Output the [x, y] coordinate of the center of the cell containing the given text.  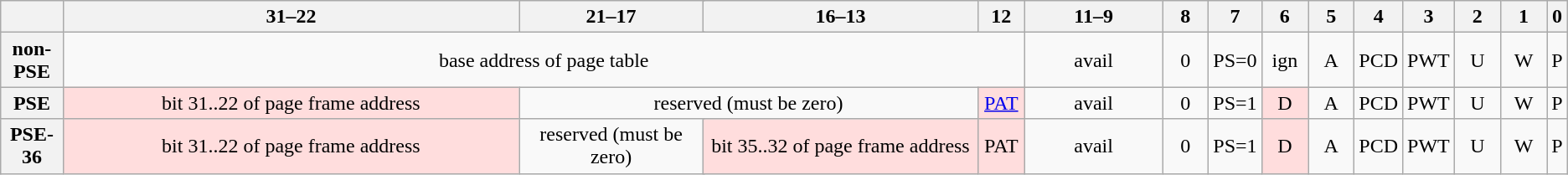
1 [1523, 17]
ign [1285, 60]
5 [1332, 17]
21–17 [611, 17]
11–9 [1093, 17]
PSE [32, 103]
8 [1186, 17]
16–13 [841, 17]
bit 35..32 of page frame address [841, 146]
non-PSE [32, 60]
4 [1379, 17]
3 [1429, 17]
7 [1235, 17]
2 [1478, 17]
PSE-36 [32, 146]
31–22 [291, 17]
PS=0 [1235, 60]
6 [1285, 17]
12 [1001, 17]
base address of page table [544, 60]
